Output the (X, Y) coordinate of the center of the cell containing the given text.  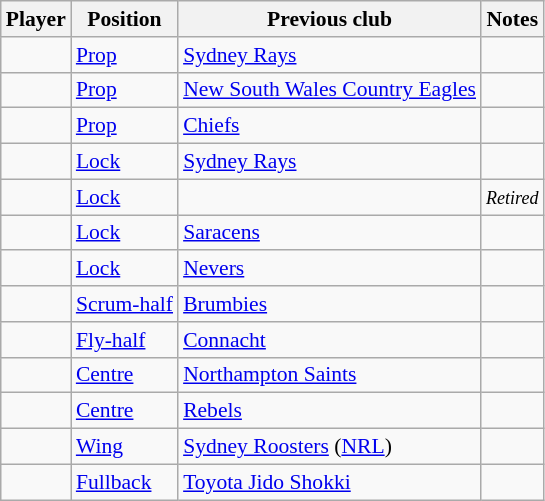
Wing (124, 447)
Notes (512, 19)
Previous club (330, 19)
New South Wales Country Eagles (330, 90)
Player (36, 19)
Brumbies (330, 304)
Nevers (330, 269)
Sydney Roosters (NRL) (330, 447)
Chiefs (330, 126)
Fly-half (124, 340)
Retired (512, 197)
Rebels (330, 411)
Position (124, 19)
Fullback (124, 482)
Toyota Jido Shokki (330, 482)
Saracens (330, 233)
Scrum-half (124, 304)
Northampton Saints (330, 375)
Connacht (330, 340)
